Provide the (X, Y) coordinate of the cell's center where the given text is located.  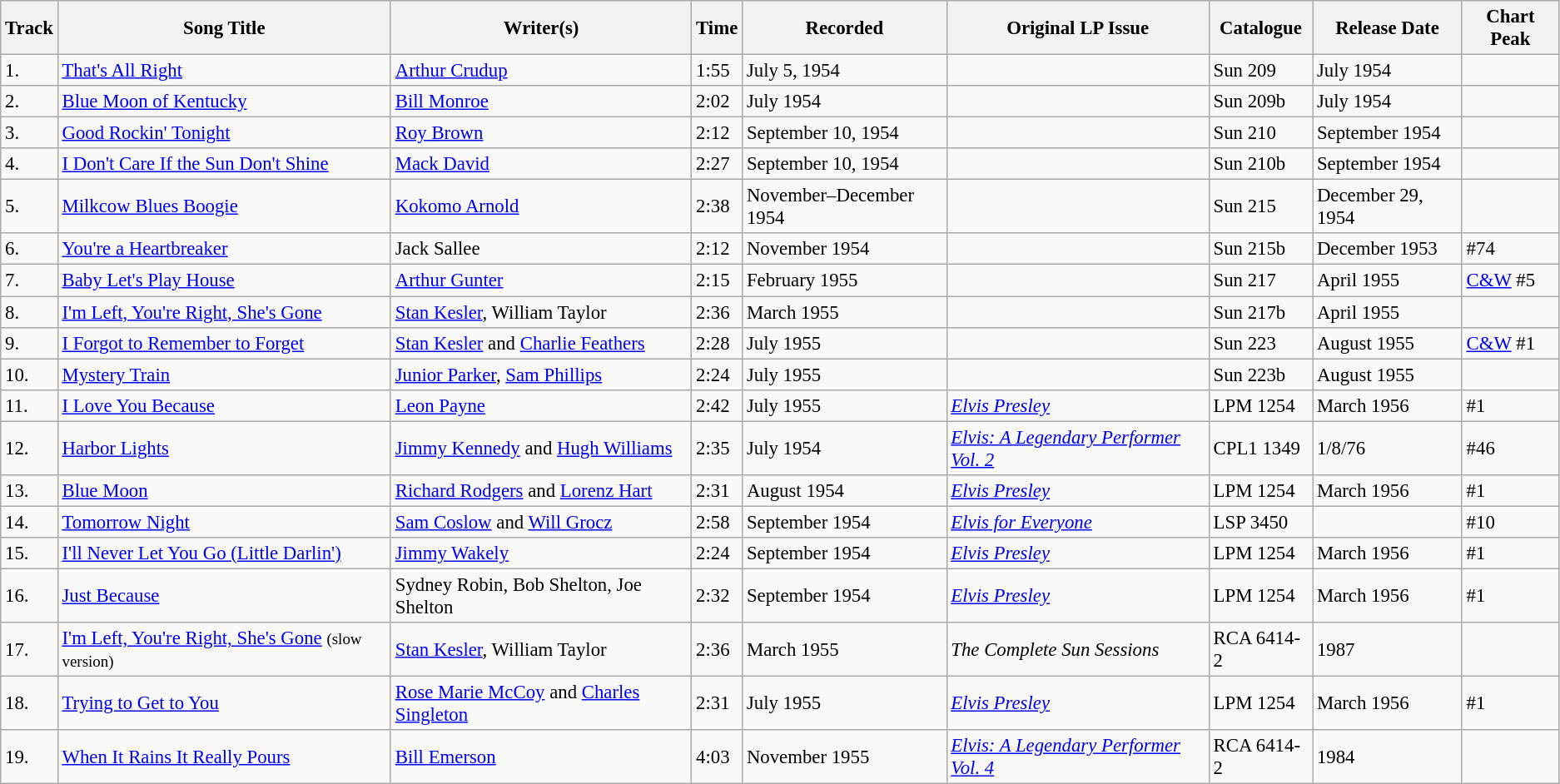
Recorded (844, 28)
November 1954 (844, 249)
February 1955 (844, 280)
Richard Rodgers and Lorenz Hart (541, 491)
Time (718, 28)
Elvis for Everyone (1077, 522)
Jimmy Kennedy and Hugh Williams (541, 448)
Mack David (541, 164)
August 1954 (844, 491)
Sun 209 (1260, 71)
You're a Heartbreaker (224, 249)
Sun 223 (1260, 343)
2:38 (718, 206)
Rose Marie McCoy and Charles Singleton (541, 704)
1984 (1388, 757)
December 29, 1954 (1388, 206)
Arthur Crudup (541, 71)
11. (29, 405)
Blue Moon (224, 491)
Milkcow Blues Boogie (224, 206)
C&W #1 (1510, 343)
4. (29, 164)
July 5, 1954 (844, 71)
9. (29, 343)
Tomorrow Night (224, 522)
Sun 210 (1260, 133)
The Complete Sun Sessions (1077, 649)
Elvis: A Legendary Performer Vol. 2 (1077, 448)
Baby Let's Play House (224, 280)
2. (29, 102)
Good Rockin' Tonight (224, 133)
Sun 210b (1260, 164)
10. (29, 375)
13. (29, 491)
Mystery Train (224, 375)
When It Rains It Really Pours (224, 757)
Sun 217 (1260, 280)
Track (29, 28)
Junior Parker, Sam Phillips (541, 375)
Elvis: A Legendary Performer Vol. 4 (1077, 757)
I'm Left, You're Right, She's Gone (slow version) (224, 649)
Sun 215 (1260, 206)
November–December 1954 (844, 206)
2:35 (718, 448)
6. (29, 249)
2:32 (718, 596)
November 1955 (844, 757)
Jack Sallee (541, 249)
16. (29, 596)
Bill Monroe (541, 102)
December 1953 (1388, 249)
2:02 (718, 102)
2:27 (718, 164)
1987 (1388, 649)
Leon Payne (541, 405)
Sun 217b (1260, 312)
Arthur Gunter (541, 280)
7. (29, 280)
I Forgot to Remember to Forget (224, 343)
Release Date (1388, 28)
3. (29, 133)
18. (29, 704)
C&W #5 (1510, 280)
Original LP Issue (1077, 28)
Sun 223b (1260, 375)
That's All Right (224, 71)
Sydney Robin, Bob Shelton, Joe Shelton (541, 596)
Stan Kesler and Charlie Feathers (541, 343)
Sun 209b (1260, 102)
Chart Peak (1510, 28)
4:03 (718, 757)
#10 (1510, 522)
Jimmy Wakely (541, 553)
2:28 (718, 343)
Song Title (224, 28)
Kokomo Arnold (541, 206)
CPL1 1349 (1260, 448)
I Don't Care If the Sun Don't Shine (224, 164)
Harbor Lights (224, 448)
2:58 (718, 522)
Sun 215b (1260, 249)
I Love You Because (224, 405)
1/8/76 (1388, 448)
19. (29, 757)
2:15 (718, 280)
I'm Left, You're Right, She's Gone (224, 312)
LSP 3450 (1260, 522)
15. (29, 553)
12. (29, 448)
1:55 (718, 71)
2:42 (718, 405)
Blue Moon of Kentucky (224, 102)
5. (29, 206)
Sam Coslow and Will Grocz (541, 522)
8. (29, 312)
Roy Brown (541, 133)
Catalogue (1260, 28)
Trying to Get to You (224, 704)
#74 (1510, 249)
1. (29, 71)
Bill Emerson (541, 757)
14. (29, 522)
#46 (1510, 448)
I'll Never Let You Go (Little Darlin') (224, 553)
17. (29, 649)
Just Because (224, 596)
Writer(s) (541, 28)
